Determine the (X, Y) coordinate at the center of the cell enclosing the given text.  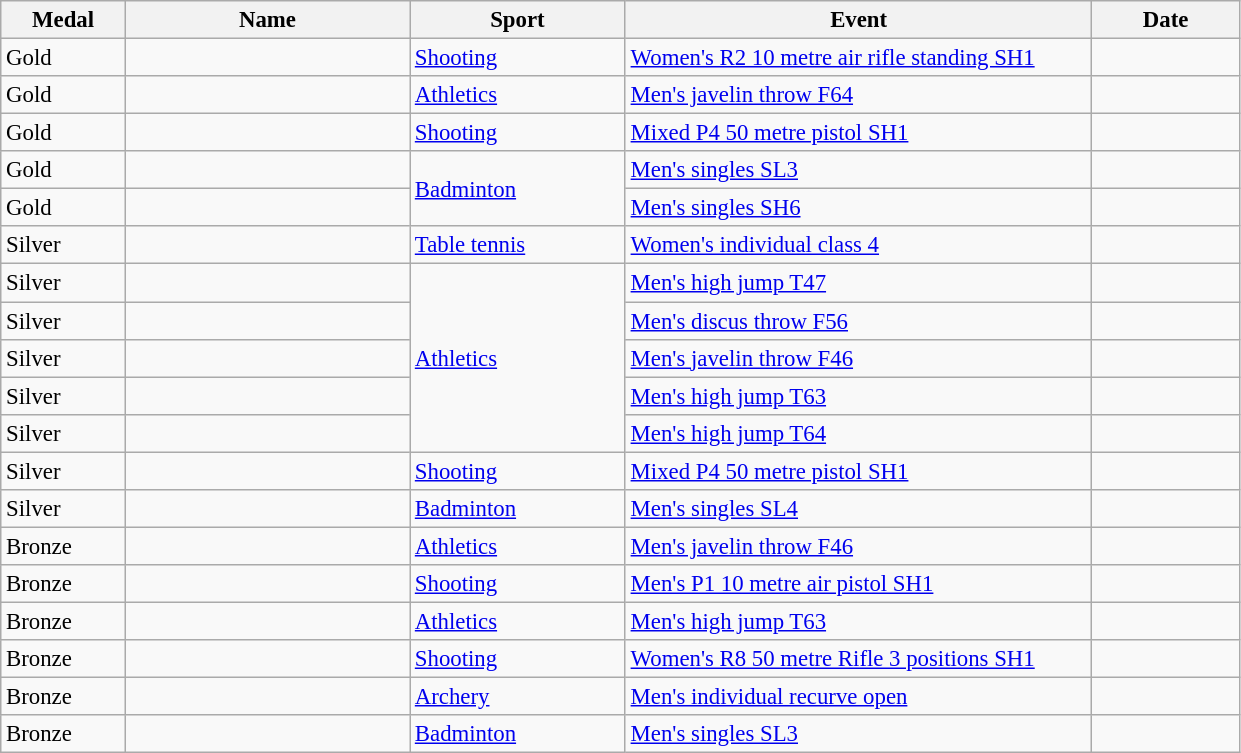
Women's individual class 4 (858, 245)
Sport (518, 20)
Archery (518, 697)
Name (267, 20)
Men's discus throw F56 (858, 321)
Date (1166, 20)
Men's singles SH6 (858, 208)
Men's P1 10 metre air pistol SH1 (858, 584)
Women's R2 10 metre air rifle standing SH1 (858, 58)
Women's R8 50 metre Rifle 3 positions SH1 (858, 659)
Table tennis (518, 245)
Men's javelin throw F64 (858, 95)
Men's individual recurve open (858, 697)
Men's singles SL4 (858, 509)
Medal (64, 20)
Men's high jump T64 (858, 433)
Men's high jump T47 (858, 283)
Event (858, 20)
